Return (X, Y) of the center of cell containing provided text 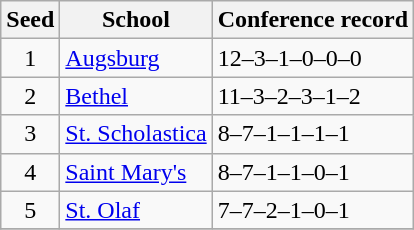
8–7–1–1–0–1 (312, 172)
Saint Mary's (136, 172)
2 (30, 96)
5 (30, 210)
7–7–2–1–0–1 (312, 210)
School (136, 20)
8–7–1–1–1–1 (312, 134)
3 (30, 134)
4 (30, 172)
St. Olaf (136, 210)
St. Scholastica (136, 134)
12–3–1–0–0–0 (312, 58)
Conference record (312, 20)
11–3–2–3–1–2 (312, 96)
1 (30, 58)
Augsburg (136, 58)
Bethel (136, 96)
Seed (30, 20)
